Return (x, y) of the center of cell containing provided text 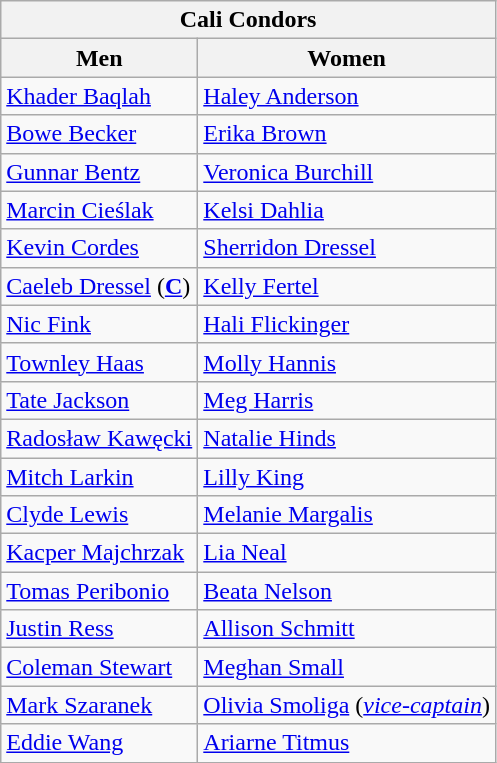
Men (100, 58)
Marcin Cieślak (100, 210)
Allison Schmitt (347, 629)
Lilly King (347, 477)
Lia Neal (347, 553)
Hali Flickinger (347, 324)
Tate Jackson (100, 400)
Nic Fink (100, 324)
Kacper Majchrzak (100, 553)
Kelsi Dahlia (347, 210)
Mark Szaranek (100, 705)
Molly Hannis (347, 362)
Kelly Fertel (347, 286)
Radosław Kawęcki (100, 438)
Meghan Small (347, 667)
Veronica Burchill (347, 172)
Coleman Stewart (100, 667)
Gunnar Bentz (100, 172)
Eddie Wang (100, 743)
Women (347, 58)
Olivia Smoliga (vice-captain) (347, 705)
Townley Haas (100, 362)
Kevin Cordes (100, 248)
Melanie Margalis (347, 515)
Bowe Becker (100, 134)
Justin Ress (100, 629)
Caeleb Dressel (C) (100, 286)
Meg Harris (347, 400)
Clyde Lewis (100, 515)
Erika Brown (347, 134)
Khader Baqlah (100, 96)
Mitch Larkin (100, 477)
Cali Condors (248, 20)
Ariarne Titmus (347, 743)
Beata Nelson (347, 591)
Tomas Peribonio (100, 591)
Sherridon Dressel (347, 248)
Natalie Hinds (347, 438)
Haley Anderson (347, 96)
